Find where the given text appears and provide that cell's center as [x, y] coordinate. 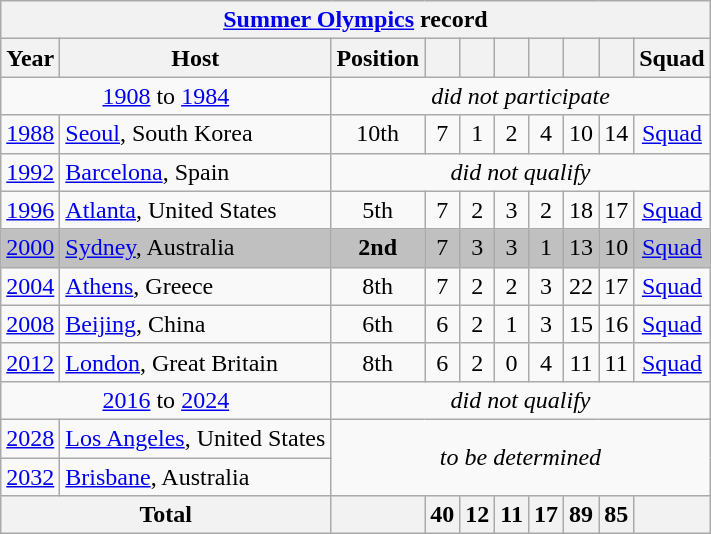
89 [582, 515]
2004 [30, 286]
13 [582, 248]
10th [378, 134]
1988 [30, 134]
40 [442, 515]
2012 [30, 362]
Seoul, South Korea [196, 134]
1992 [30, 172]
6th [378, 324]
16 [616, 324]
did not participate [520, 96]
0 [512, 362]
2000 [30, 248]
5th [378, 210]
London, Great Britain [196, 362]
Position [378, 58]
Total [166, 515]
Los Angeles, United States [196, 438]
Year [30, 58]
2032 [30, 477]
Atlanta, United States [196, 210]
1996 [30, 210]
Sydney, Australia [196, 248]
2008 [30, 324]
1908 to 1984 [166, 96]
Barcelona, Spain [196, 172]
18 [582, 210]
15 [582, 324]
12 [478, 515]
14 [616, 134]
to be determined [520, 457]
85 [616, 515]
2028 [30, 438]
Brisbane, Australia [196, 477]
22 [582, 286]
Summer Olympics record [356, 20]
2016 to 2024 [166, 400]
Host [196, 58]
Athens, Greece [196, 286]
Beijing, China [196, 324]
2nd [378, 248]
